Return the [x, y] coordinate for the center point of the cell that contains the specified text.  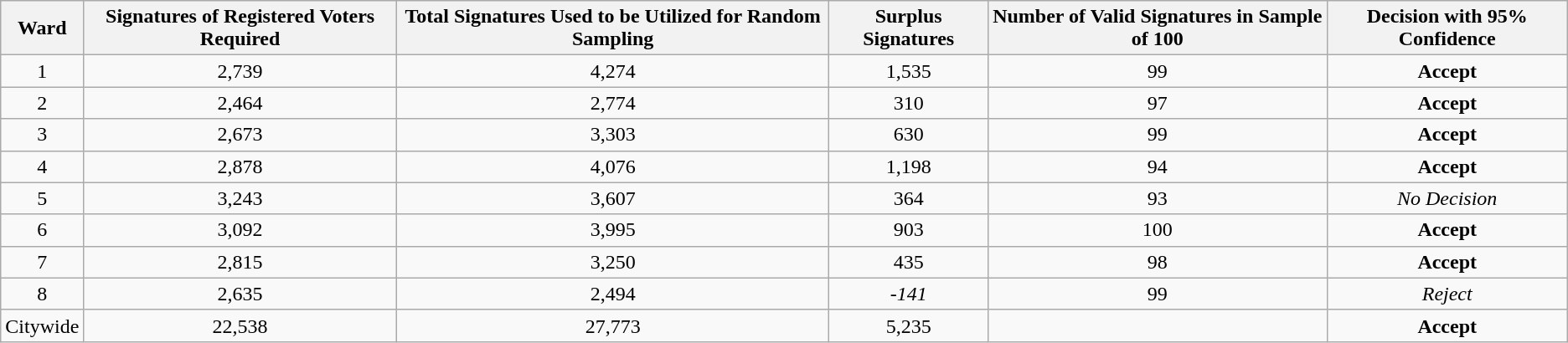
Citywide [42, 325]
3,607 [613, 198]
2 [42, 103]
27,773 [613, 325]
435 [909, 262]
Signatures of Registered Voters Required [240, 28]
97 [1158, 103]
2,739 [240, 71]
2,673 [240, 135]
3,250 [613, 262]
Surplus Signatures [909, 28]
Number of Valid Signatures in Sample of 100 [1158, 28]
Decision with 95% Confidence [1447, 28]
4,076 [613, 166]
7 [42, 262]
2,464 [240, 103]
310 [909, 103]
3,995 [613, 230]
630 [909, 135]
94 [1158, 166]
1,198 [909, 166]
1,535 [909, 71]
3,092 [240, 230]
8 [42, 294]
3,303 [613, 135]
3 [42, 135]
Reject [1447, 294]
6 [42, 230]
100 [1158, 230]
4,274 [613, 71]
2,635 [240, 294]
2,878 [240, 166]
-141 [909, 294]
3,243 [240, 198]
22,538 [240, 325]
93 [1158, 198]
2,815 [240, 262]
364 [909, 198]
5,235 [909, 325]
5 [42, 198]
Total Signatures Used to be Utilized for Random Sampling [613, 28]
2,774 [613, 103]
903 [909, 230]
No Decision [1447, 198]
98 [1158, 262]
4 [42, 166]
Ward [42, 28]
2,494 [613, 294]
1 [42, 71]
